Provide the [X, Y] coordinate of the cell's center where the given text is located.  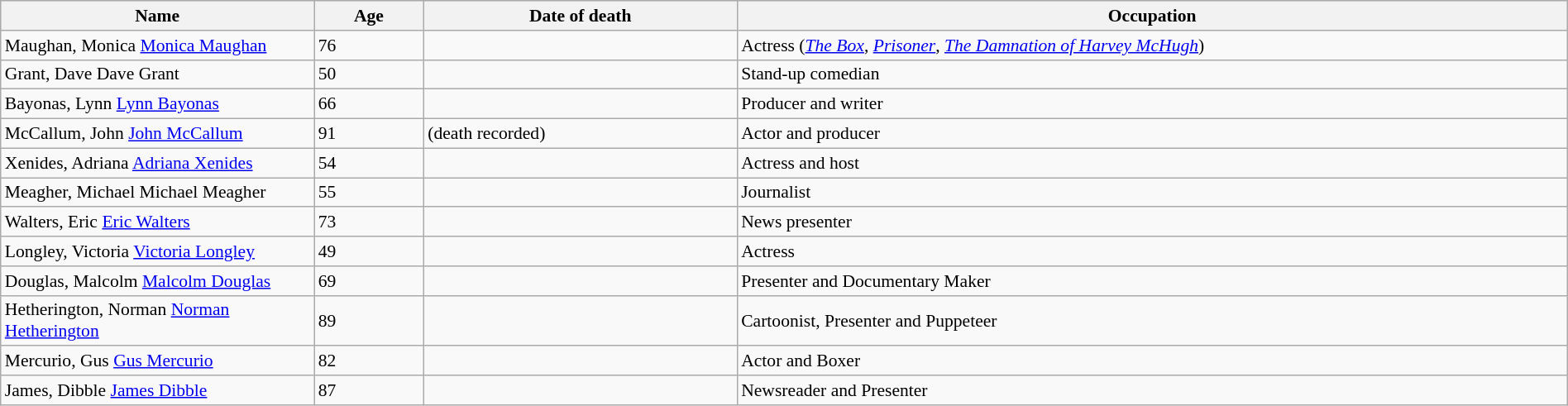
Name [157, 16]
Journalist [1152, 193]
55 [369, 193]
89 [369, 321]
54 [369, 163]
49 [369, 251]
Actress (The Box, Prisoner, The Damnation of Harvey McHugh) [1152, 45]
Actress [1152, 251]
Producer and writer [1152, 104]
91 [369, 134]
69 [369, 281]
(death recorded) [581, 134]
Cartoonist, Presenter and Puppeteer [1152, 321]
Mercurio, Gus Gus Mercurio [157, 361]
Xenides, Adriana Adriana Xenides [157, 163]
Walters, Eric Eric Walters [157, 222]
Meagher, Michael Michael Meagher [157, 193]
66 [369, 104]
Age [369, 16]
Maughan, Monica Monica Maughan [157, 45]
Douglas, Malcolm Malcolm Douglas [157, 281]
87 [369, 390]
James, Dibble James Dibble [157, 390]
Grant, Dave Dave Grant [157, 74]
Newsreader and Presenter [1152, 390]
76 [369, 45]
Actor and producer [1152, 134]
Hetherington, Norman Norman Hetherington [157, 321]
Actress and host [1152, 163]
Presenter and Documentary Maker [1152, 281]
Bayonas, Lynn Lynn Bayonas [157, 104]
Stand-up comedian [1152, 74]
Longley, Victoria Victoria Longley [157, 251]
News presenter [1152, 222]
Occupation [1152, 16]
Date of death [581, 16]
Actor and Boxer [1152, 361]
50 [369, 74]
73 [369, 222]
McCallum, John John McCallum [157, 134]
82 [369, 361]
